For the text-containing cell, return its midpoint in [x, y] coordinate format. 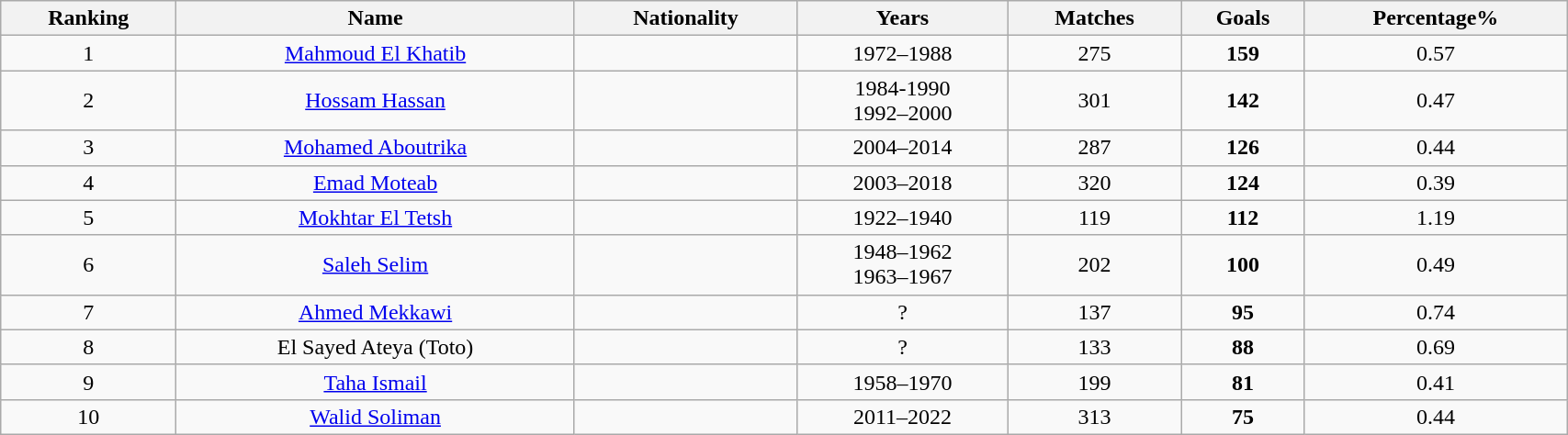
2003–2018 [903, 183]
Ranking [88, 18]
Percentage% [1435, 18]
75 [1244, 417]
320 [1094, 183]
199 [1094, 382]
0.69 [1435, 347]
202 [1094, 264]
301 [1094, 101]
81 [1244, 382]
126 [1244, 148]
2011–2022 [903, 417]
142 [1244, 101]
1 [88, 53]
0.47 [1435, 101]
7 [88, 312]
2 [88, 101]
119 [1094, 217]
1958–1970 [903, 382]
Taha Ismail [375, 382]
0.49 [1435, 264]
0.39 [1435, 183]
100 [1244, 264]
1.19 [1435, 217]
4 [88, 183]
Walid Soliman [375, 417]
1948–19621963–1967 [903, 264]
287 [1094, 148]
Hossam Hassan [375, 101]
Mokhtar El Tetsh [375, 217]
133 [1094, 347]
Mohamed Aboutrika [375, 148]
5 [88, 217]
Name [375, 18]
0.57 [1435, 53]
124 [1244, 183]
1972–1988 [903, 53]
1922–1940 [903, 217]
9 [88, 382]
3 [88, 148]
Nationality [685, 18]
Goals [1244, 18]
Matches [1094, 18]
137 [1094, 312]
0.41 [1435, 382]
275 [1094, 53]
10 [88, 417]
Mahmoud El Khatib [375, 53]
Ahmed Mekkawi [375, 312]
Years [903, 18]
2004–2014 [903, 148]
112 [1244, 217]
Emad Moteab [375, 183]
6 [88, 264]
Saleh Selim [375, 264]
8 [88, 347]
159 [1244, 53]
0.74 [1435, 312]
1984-19901992–2000 [903, 101]
El Sayed Ateya (Toto) [375, 347]
88 [1244, 347]
95 [1244, 312]
313 [1094, 417]
